Output the [x, y] coordinate of the center of the cell containing the given text.  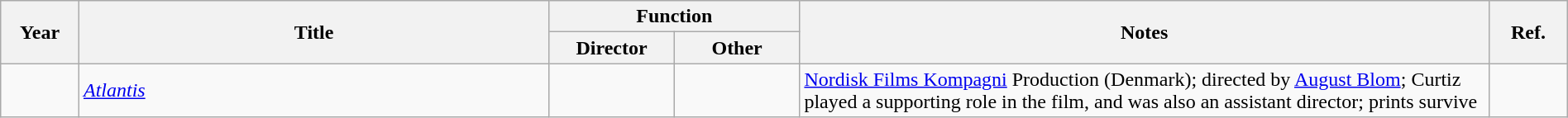
Function [675, 17]
Year [40, 32]
Notes [1145, 32]
Title [313, 32]
Atlantis [313, 91]
Other [737, 48]
Director [612, 48]
Ref. [1528, 32]
